Scan for the cell matching the given text and deliver its [X, Y] coordinate at center. 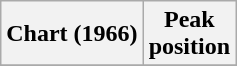
Peakposition [189, 34]
Chart (1966) [72, 34]
